Search for the cell housing the specified text and yield its (x, y) center coordinate. 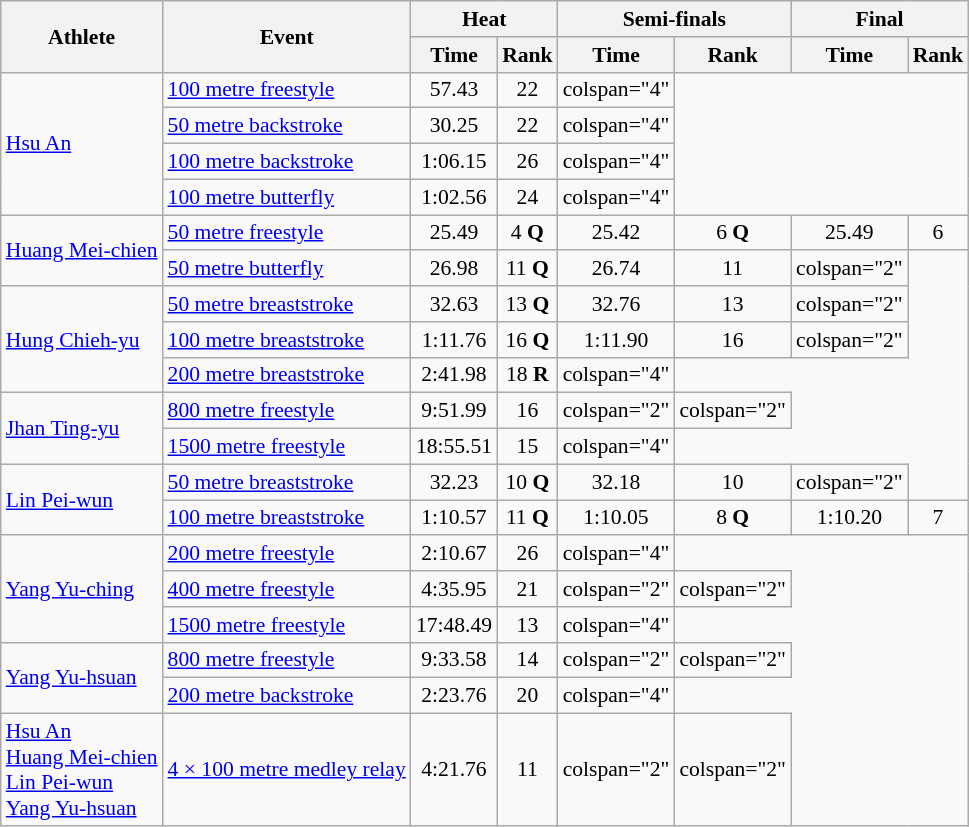
Athlete (82, 36)
25.42 (616, 233)
Jhan Ting-yu (82, 428)
15 (528, 447)
7 (938, 518)
Yang Yu-ching (82, 590)
200 metre freestyle (287, 554)
32.63 (454, 304)
200 metre backstroke (287, 696)
4:35.95 (454, 589)
1:11.90 (616, 340)
1:11.76 (454, 340)
8 Q (732, 518)
4 Q (528, 233)
Heat (484, 19)
100 metre freestyle (287, 90)
20 (528, 696)
10 Q (528, 482)
Huang Mei-chien (82, 250)
57.43 (454, 90)
4 × 100 metre medley relay (287, 770)
32.76 (616, 304)
1:02.56 (454, 197)
17:48.49 (454, 625)
16 Q (528, 340)
Hsu An (82, 143)
50 metre freestyle (287, 233)
50 metre backstroke (287, 126)
Event (287, 36)
6 Q (732, 233)
1:10.20 (850, 518)
2:10.67 (454, 554)
32.23 (454, 482)
2:41.98 (454, 375)
18 R (528, 375)
Yang Yu-hsuan (82, 678)
14 (528, 660)
21 (528, 589)
18:55.51 (454, 447)
1:10.57 (454, 518)
400 metre freestyle (287, 589)
100 metre backstroke (287, 162)
Final (880, 19)
6 (938, 233)
100 metre butterfly (287, 197)
1:10.05 (616, 518)
Hung Chieh-yu (82, 340)
Lin Pei-wun (82, 500)
13 Q (528, 304)
30.25 (454, 126)
200 metre breaststroke (287, 375)
32.18 (616, 482)
Semi-finals (674, 19)
4:21.76 (454, 770)
2:23.76 (454, 696)
9:51.99 (454, 411)
26.74 (616, 269)
Hsu AnHuang Mei-chienLin Pei-wunYang Yu-hsuan (82, 770)
1:06.15 (454, 162)
9:33.58 (454, 660)
10 (732, 482)
26.98 (454, 269)
24 (528, 197)
50 metre butterfly (287, 269)
